Find where the given text appears and provide that cell's center as (X, Y) coordinate. 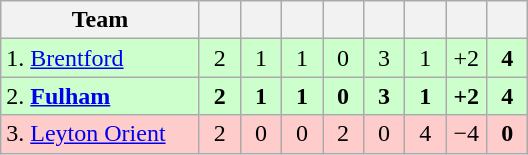
−4 (466, 134)
2. Fulham (100, 96)
3. Leyton Orient (100, 134)
1. Brentford (100, 58)
Team (100, 20)
